For the text-containing cell, return its midpoint in [X, Y] coordinate format. 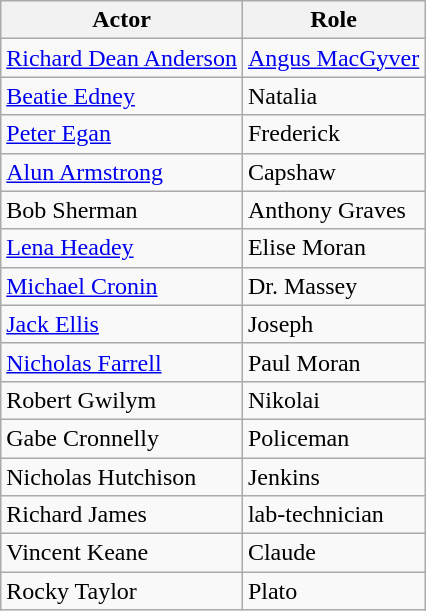
Beatie Edney [122, 96]
Alun Armstrong [122, 172]
Robert Gwilym [122, 400]
lab-technician [333, 515]
Nikolai [333, 400]
Rocky Taylor [122, 591]
Frederick [333, 134]
Richard Dean Anderson [122, 58]
Capshaw [333, 172]
Vincent Keane [122, 553]
Elise Moran [333, 248]
Jenkins [333, 477]
Angus MacGyver [333, 58]
Bob Sherman [122, 210]
Nicholas Hutchison [122, 477]
Lena Headey [122, 248]
Anthony Graves [333, 210]
Policeman [333, 438]
Plato [333, 591]
Dr. Massey [333, 286]
Jack Ellis [122, 324]
Richard James [122, 515]
Natalia [333, 96]
Gabe Cronnelly [122, 438]
Claude [333, 553]
Nicholas Farrell [122, 362]
Actor [122, 20]
Paul Moran [333, 362]
Joseph [333, 324]
Peter Egan [122, 134]
Role [333, 20]
Michael Cronin [122, 286]
